Return [X, Y] of the center of cell containing provided text 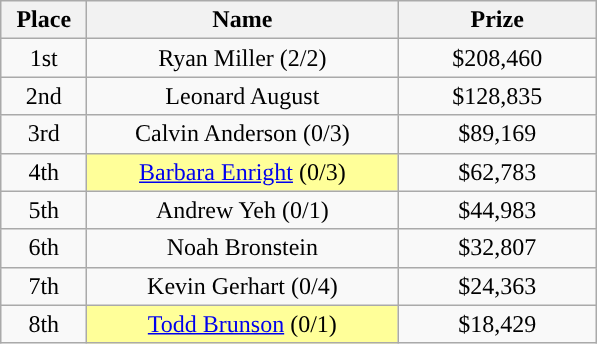
$24,363 [498, 286]
Andrew Yeh (0/1) [242, 210]
Ryan Miller (2/2) [242, 58]
1st [44, 58]
$128,835 [498, 96]
$89,169 [498, 134]
8th [44, 324]
2nd [44, 96]
$62,783 [498, 172]
Kevin Gerhart (0/4) [242, 286]
Calvin Anderson (0/3) [242, 134]
4th [44, 172]
Noah Bronstein [242, 248]
Name [242, 20]
$44,983 [498, 210]
$18,429 [498, 324]
3rd [44, 134]
Barbara Enright (0/3) [242, 172]
7th [44, 286]
$32,807 [498, 248]
5th [44, 210]
6th [44, 248]
Prize [498, 20]
Todd Brunson (0/1) [242, 324]
Place [44, 20]
$208,460 [498, 58]
Leonard August [242, 96]
